Pinpoint the cell where the given text exists, returning its [x, y] midpoint coordinate. 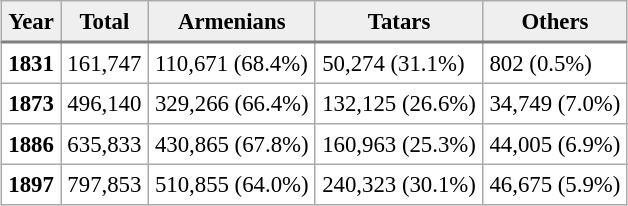
132,125 (26.6%) [398, 103]
46,675 (5.9%) [555, 184]
329,266 (66.4%) [232, 103]
Armenians [232, 22]
797,853 [105, 184]
802 (0.5%) [555, 62]
1897 [32, 184]
Year [32, 22]
635,833 [105, 144]
50,274 (31.1%) [398, 62]
110,671 (68.4%) [232, 62]
44,005 (6.9%) [555, 144]
Others [555, 22]
1873 [32, 103]
Total [105, 22]
34,749 (7.0%) [555, 103]
510,855 (64.0%) [232, 184]
161,747 [105, 62]
1886 [32, 144]
496,140 [105, 103]
430,865 (67.8%) [232, 144]
240,323 (30.1%) [398, 184]
Tatars [398, 22]
1831 [32, 62]
160,963 (25.3%) [398, 144]
